Determine the (x, y) coordinate at the center of the cell enclosing the given text.  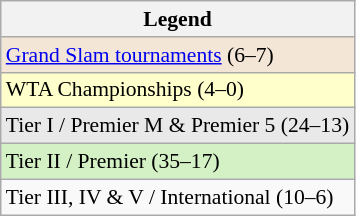
Tier III, IV & V / International (10–6) (178, 197)
Tier II / Premier (35–17) (178, 162)
WTA Championships (4–0) (178, 90)
Tier I / Premier M & Premier 5 (24–13) (178, 126)
Legend (178, 19)
Grand Slam tournaments (6–7) (178, 55)
